Provide the (x, y) coordinate of the cell's center where the given text is located.  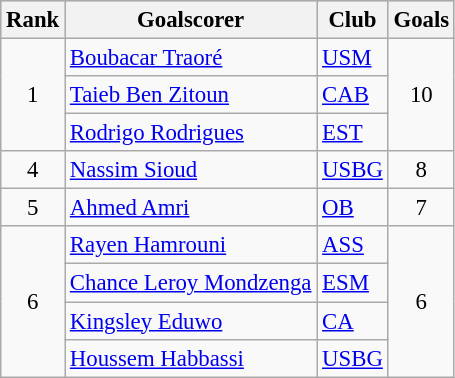
1 (33, 96)
Rank (33, 20)
7 (421, 208)
Houssem Habbassi (191, 358)
Nassim Sioud (191, 170)
10 (421, 96)
CA (352, 321)
4 (33, 170)
CAB (352, 95)
ESM (352, 283)
8 (421, 170)
Ahmed Amri (191, 208)
Club (352, 20)
Taieb Ben Zitoun (191, 95)
USM (352, 58)
OB (352, 208)
Goals (421, 20)
5 (33, 208)
ASS (352, 245)
EST (352, 133)
Boubacar Traoré (191, 58)
Rayen Hamrouni (191, 245)
Rodrigo Rodrigues (191, 133)
Kingsley Eduwo (191, 321)
Chance Leroy Mondzenga (191, 283)
Goalscorer (191, 20)
